Find where the given text appears and provide that cell's center as (X, Y) coordinate. 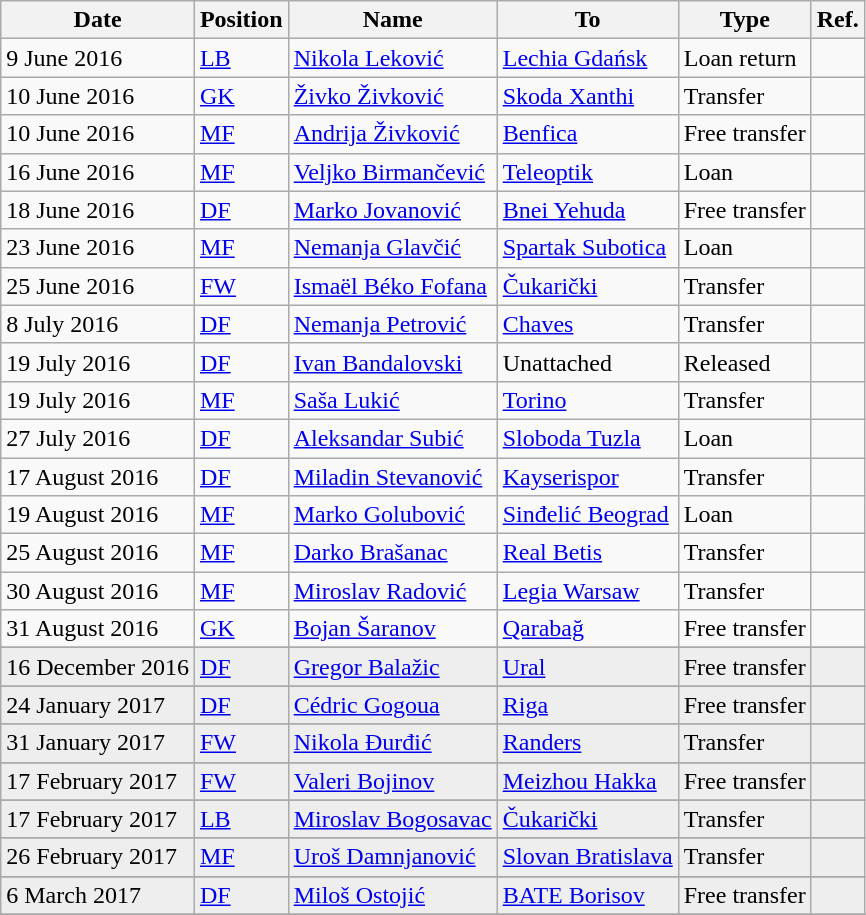
Miroslav Bogosavac (392, 819)
25 June 2016 (98, 286)
Spartak Subotica (588, 248)
Released (744, 362)
Name (392, 20)
16 June 2016 (98, 172)
6 March 2017 (98, 895)
Nikola Đurđić (392, 743)
31 January 2017 (98, 743)
30 August 2016 (98, 591)
Darko Brašanac (392, 553)
Real Betis (588, 553)
Position (241, 20)
To (588, 20)
8 July 2016 (98, 324)
Miladin Stevanović (392, 477)
Bnei Yehuda (588, 210)
25 August 2016 (98, 553)
Ural (588, 667)
Date (98, 20)
Ref. (838, 20)
Slovan Bratislava (588, 857)
Miloš Ostojić (392, 895)
Ivan Bandalovski (392, 362)
Teleoptik (588, 172)
Živko Živković (392, 96)
17 August 2016 (98, 477)
Legia Warsaw (588, 591)
Sloboda Tuzla (588, 438)
23 June 2016 (98, 248)
Benfica (588, 134)
Aleksandar Subić (392, 438)
Chaves (588, 324)
Unattached (588, 362)
31 August 2016 (98, 629)
Meizhou Hakka (588, 781)
27 July 2016 (98, 438)
26 February 2017 (98, 857)
9 June 2016 (98, 58)
Skoda Xanthi (588, 96)
Marko Jovanović (392, 210)
Sinđelić Beograd (588, 515)
Marko Golubović (392, 515)
Nemanja Petrović (392, 324)
Cédric Gogoua (392, 705)
Veljko Birmančević (392, 172)
Riga (588, 705)
Torino (588, 400)
16 December 2016 (98, 667)
Qarabağ (588, 629)
Miroslav Radović (392, 591)
BATE Borisov (588, 895)
Type (744, 20)
18 June 2016 (98, 210)
Bojan Šaranov (392, 629)
Valeri Bojinov (392, 781)
Loan return (744, 58)
Lechia Gdańsk (588, 58)
Ismaël Béko Fofana (392, 286)
Uroš Damnjanović (392, 857)
19 August 2016 (98, 515)
Randers (588, 743)
Saša Lukić (392, 400)
Gregor Balažic (392, 667)
Nikola Leković (392, 58)
24 January 2017 (98, 705)
Andrija Živković (392, 134)
Nemanja Glavčić (392, 248)
Kayserispor (588, 477)
